Detect which cell encompasses the target text, then output its [x, y] center coordinate. 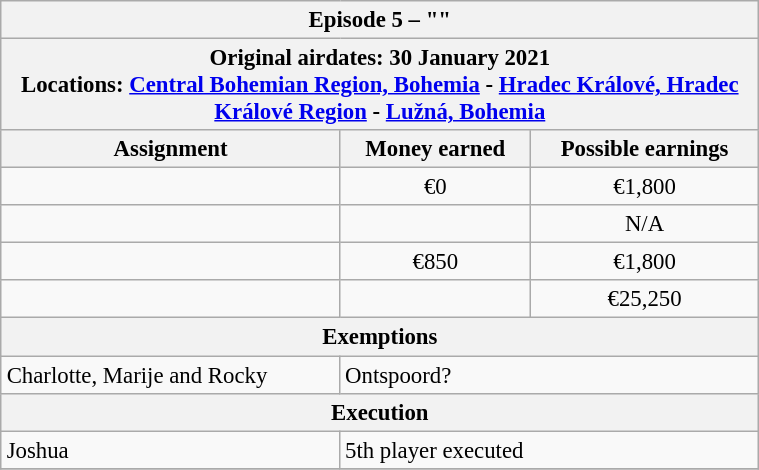
Money earned [436, 149]
Charlotte, Marije and Rocky [170, 375]
Ontspoord? [549, 375]
Execution [380, 412]
N/A [644, 224]
Joshua [170, 450]
€850 [436, 262]
Exemptions [380, 337]
Original airdates: 30 January 2021Locations: Central Bohemian Region, Bohemia - Hradec Králové, Hradec Králové Region - Lužná, Bohemia [380, 84]
Assignment [170, 149]
€25,250 [644, 299]
€0 [436, 187]
Possible earnings [644, 149]
5th player executed [549, 450]
Episode 5 – "" [380, 20]
